Return the (X, Y) coordinate for the center point of the cell that contains the specified text.  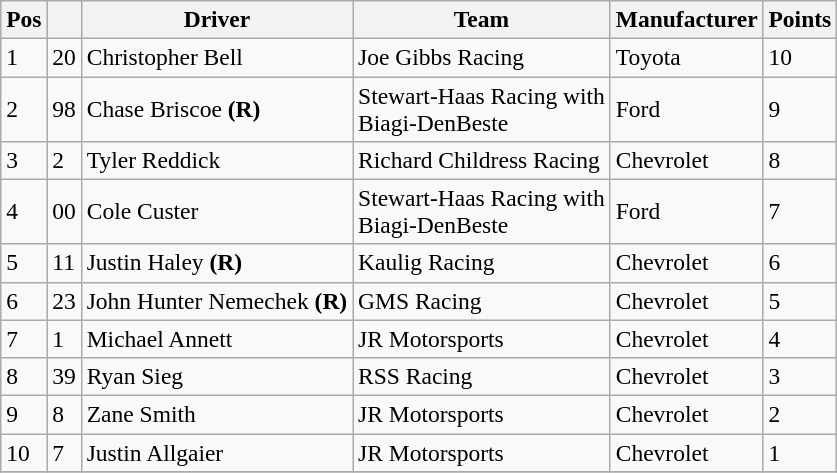
Chase Briscoe (R) (216, 108)
Tyler Reddick (216, 160)
Zane Smith (216, 414)
Driver (216, 19)
Justin Haley (R) (216, 263)
John Hunter Nemechek (R) (216, 301)
Manufacturer (686, 19)
RSS Racing (482, 376)
23 (64, 301)
Ryan Sieg (216, 376)
Michael Annett (216, 339)
Joe Gibbs Racing (482, 57)
Points (800, 19)
Richard Childress Racing (482, 160)
20 (64, 57)
Pos (24, 19)
39 (64, 376)
00 (64, 212)
98 (64, 108)
Cole Custer (216, 212)
Team (482, 19)
Justin Allgaier (216, 452)
Christopher Bell (216, 57)
Toyota (686, 57)
GMS Racing (482, 301)
11 (64, 263)
Kaulig Racing (482, 263)
